Determine the (x, y) coordinate at the center of the cell enclosing the given text.  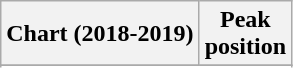
Peakposition (245, 34)
Chart (2018-2019) (100, 34)
